Search for the cell housing the specified text and yield its (x, y) center coordinate. 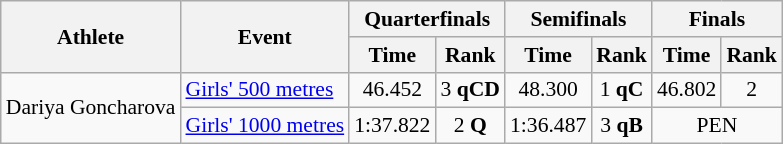
Quarterfinals (427, 19)
Girls' 500 metres (264, 90)
Girls' 1000 metres (264, 126)
3 qCD (470, 90)
1 qC (622, 90)
Semifinals (578, 19)
1:36.487 (548, 126)
PEN (717, 126)
2 Q (470, 126)
48.300 (548, 90)
Event (264, 36)
1:37.822 (392, 126)
2 (752, 90)
Finals (717, 19)
Dariya Goncharova (91, 108)
3 qB (622, 126)
46.802 (686, 90)
46.452 (392, 90)
Athlete (91, 36)
